Capture the cell that displays the provided text and extract its (x, y) central coordinate. 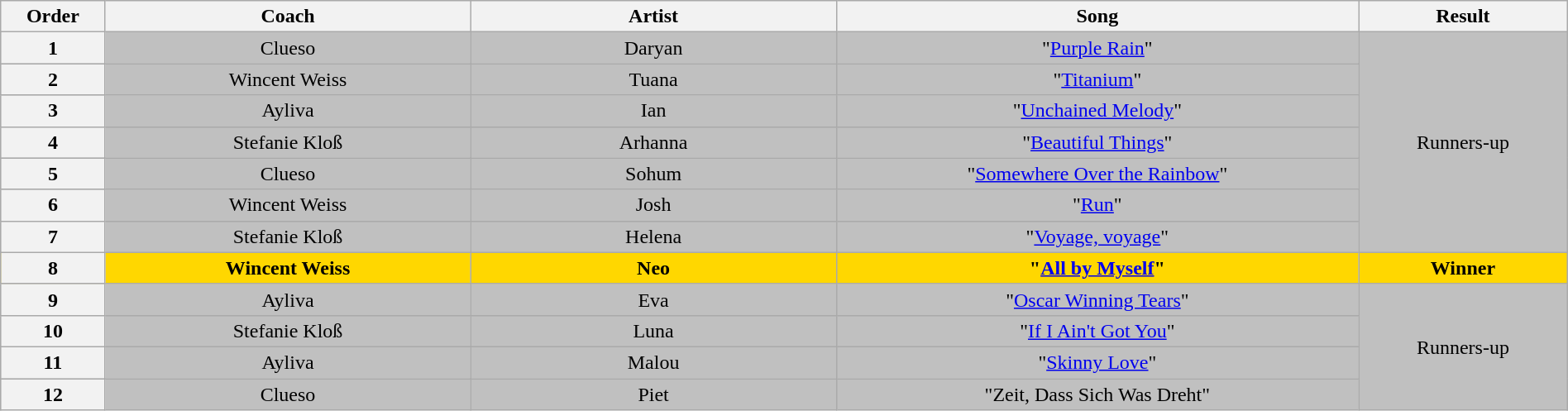
Artist (653, 17)
"All by Myself" (1097, 268)
Tuana (653, 79)
"Beautiful Things" (1097, 142)
Arhanna (653, 142)
Winner (1464, 268)
10 (53, 331)
Neo (653, 268)
Josh (653, 205)
Order (53, 17)
12 (53, 394)
11 (53, 362)
Song (1097, 17)
Ian (653, 111)
5 (53, 174)
3 (53, 111)
Eva (653, 299)
"Voyage, voyage" (1097, 237)
9 (53, 299)
2 (53, 79)
8 (53, 268)
Coach (288, 17)
4 (53, 142)
Sohum (653, 174)
"Oscar Winning Tears" (1097, 299)
"If I Ain't Got You" (1097, 331)
Luna (653, 331)
"Unchained Melody" (1097, 111)
6 (53, 205)
Helena (653, 237)
"Titanium" (1097, 79)
"Purple Rain" (1097, 48)
Piet (653, 394)
"Zeit, Dass Sich Was Dreht" (1097, 394)
1 (53, 48)
"Run" (1097, 205)
"Somewhere Over the Rainbow" (1097, 174)
Daryan (653, 48)
7 (53, 237)
Malou (653, 362)
"Skinny Love" (1097, 362)
Result (1464, 17)
